Detect which cell encompasses the target text, then output its (x, y) center coordinate. 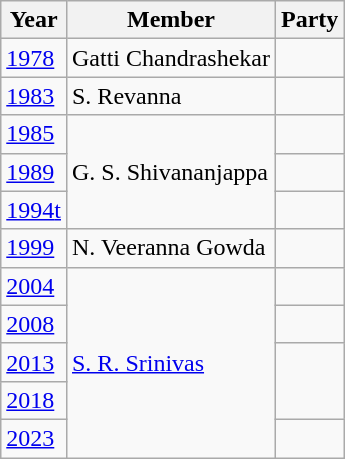
Party (309, 20)
2008 (34, 324)
1989 (34, 172)
1983 (34, 96)
G. S. Shivananjappa (170, 172)
Member (170, 20)
2023 (34, 438)
1978 (34, 58)
Year (34, 20)
S. Revanna (170, 96)
1999 (34, 248)
1985 (34, 134)
N. Veeranna Gowda (170, 248)
2004 (34, 286)
Gatti Chandrashekar (170, 58)
2018 (34, 400)
1994t (34, 210)
2013 (34, 362)
S. R. Srinivas (170, 362)
